From the cell containing the given text, extract its center point as [x, y] coordinate. 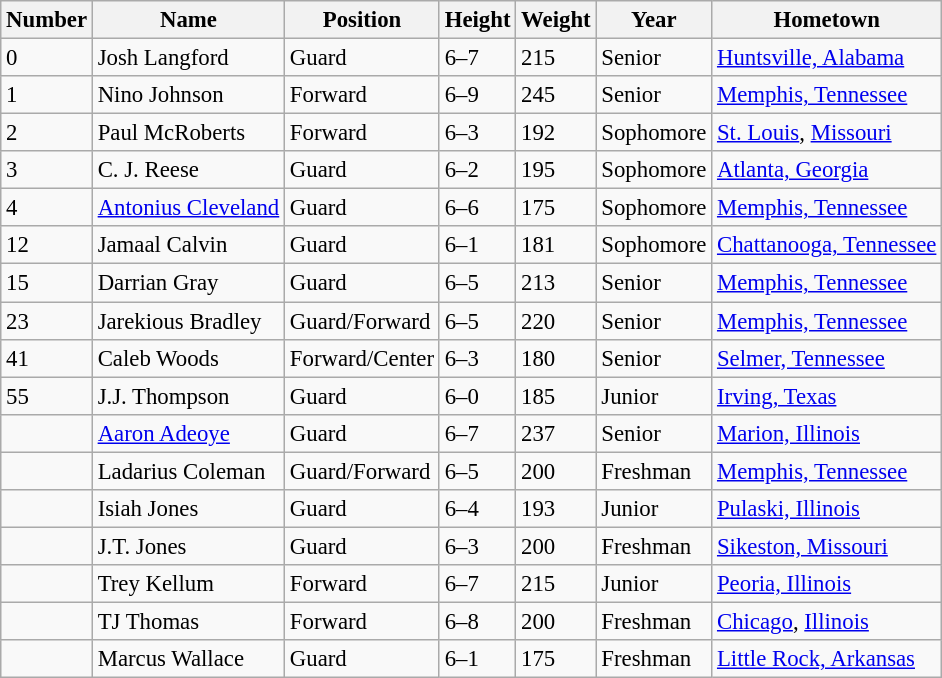
12 [47, 245]
Jarekious Bradley [188, 321]
55 [47, 396]
Trey Kellum [188, 584]
Hometown [827, 20]
Weight [556, 20]
Position [362, 20]
Paul McRoberts [188, 133]
220 [556, 321]
Chattanooga, Tennessee [827, 245]
4 [47, 208]
213 [556, 283]
3 [47, 170]
Darrian Gray [188, 283]
185 [556, 396]
Chicago, Illinois [827, 621]
0 [47, 58]
St. Louis, Missouri [827, 133]
Huntsville, Alabama [827, 58]
Selmer, Tennessee [827, 358]
6–8 [477, 621]
Year [654, 20]
2 [47, 133]
Antonius Cleveland [188, 208]
Josh Langford [188, 58]
Number [47, 20]
J.T. Jones [188, 546]
Little Rock, Arkansas [827, 659]
Height [477, 20]
Ladarius Coleman [188, 471]
Isiah Jones [188, 509]
J.J. Thompson [188, 396]
Sikeston, Missouri [827, 546]
Irving, Texas [827, 396]
245 [556, 95]
237 [556, 433]
6–2 [477, 170]
Peoria, Illinois [827, 584]
6–0 [477, 396]
Forward/Center [362, 358]
Marcus Wallace [188, 659]
Pulaski, Illinois [827, 509]
15 [47, 283]
Aaron Adeoye [188, 433]
Nino Johnson [188, 95]
181 [556, 245]
TJ Thomas [188, 621]
195 [556, 170]
192 [556, 133]
193 [556, 509]
6–9 [477, 95]
Marion, Illinois [827, 433]
Name [188, 20]
23 [47, 321]
41 [47, 358]
Jamaal Calvin [188, 245]
Caleb Woods [188, 358]
C. J. Reese [188, 170]
6–6 [477, 208]
180 [556, 358]
Atlanta, Georgia [827, 170]
1 [47, 95]
6–4 [477, 509]
